Provide the [x, y] coordinate of the cell's center where the given text is located.  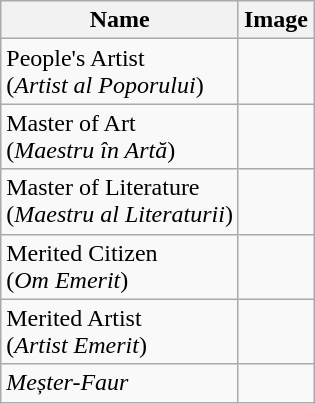
Image [276, 20]
Merited Citizen(Om Emerit) [120, 266]
People's Artist(Artist al Poporului) [120, 72]
Meșter-Faur [120, 383]
Master of Literature(Maestru al Literaturii) [120, 202]
Name [120, 20]
Master of Art(Maestru în Artă) [120, 136]
Merited Artist(Artist Emerit) [120, 332]
